Search for the cell housing the specified text and yield its [X, Y] center coordinate. 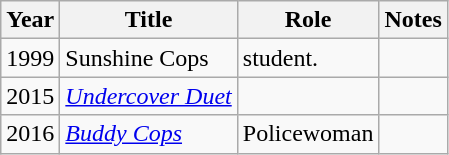
1999 [30, 58]
Buddy Cops [148, 134]
Notes [413, 20]
Role [308, 20]
student. [308, 58]
Title [148, 20]
Sunshine Cops [148, 58]
Undercover Duet [148, 96]
Policewoman [308, 134]
2016 [30, 134]
2015 [30, 96]
Year [30, 20]
